Provide the (x, y) coordinate of the cell's center where the given text is located.  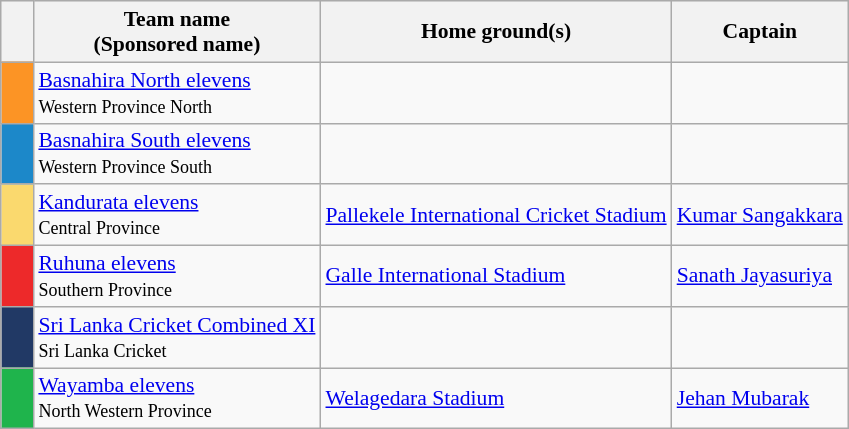
Sri Lanka Cricket Combined XISri Lanka Cricket (176, 338)
Galle International Stadium (496, 276)
Welagedara Stadium (496, 398)
Basnahira South elevensWestern Province South (176, 154)
Pallekele International Cricket Stadium (496, 216)
Ruhuna elevensSouthern Province (176, 276)
Kandurata elevensCentral Province (176, 216)
Home ground(s) (496, 32)
Wayamba elevensNorth Western Province (176, 398)
Jehan Mubarak (760, 398)
Sanath Jayasuriya (760, 276)
Team name(Sponsored name) (176, 32)
Basnahira North elevensWestern Province North (176, 92)
Captain (760, 32)
Kumar Sangakkara (760, 216)
